Capture the cell that displays the provided text and extract its [X, Y] central coordinate. 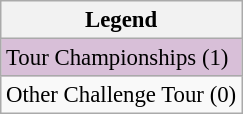
Other Challenge Tour (0) [122, 95]
Legend [122, 20]
Tour Championships (1) [122, 58]
